Capture the cell that displays the provided text and extract its (x, y) central coordinate. 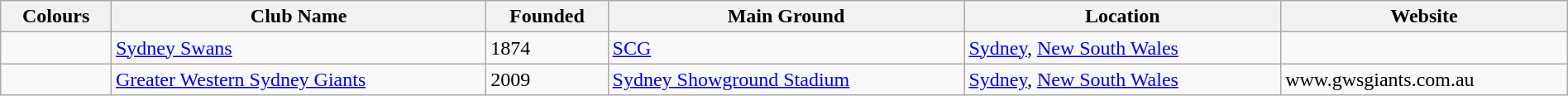
Sydney Swans (298, 48)
Sydney Showground Stadium (786, 79)
Club Name (298, 17)
Colours (56, 17)
Location (1123, 17)
Greater Western Sydney Giants (298, 79)
2009 (547, 79)
Founded (547, 17)
www.gwsgiants.com.au (1424, 79)
Main Ground (786, 17)
SCG (786, 48)
Website (1424, 17)
1874 (547, 48)
